Return the (X, Y) coordinate for the center point of the cell that contains the specified text.  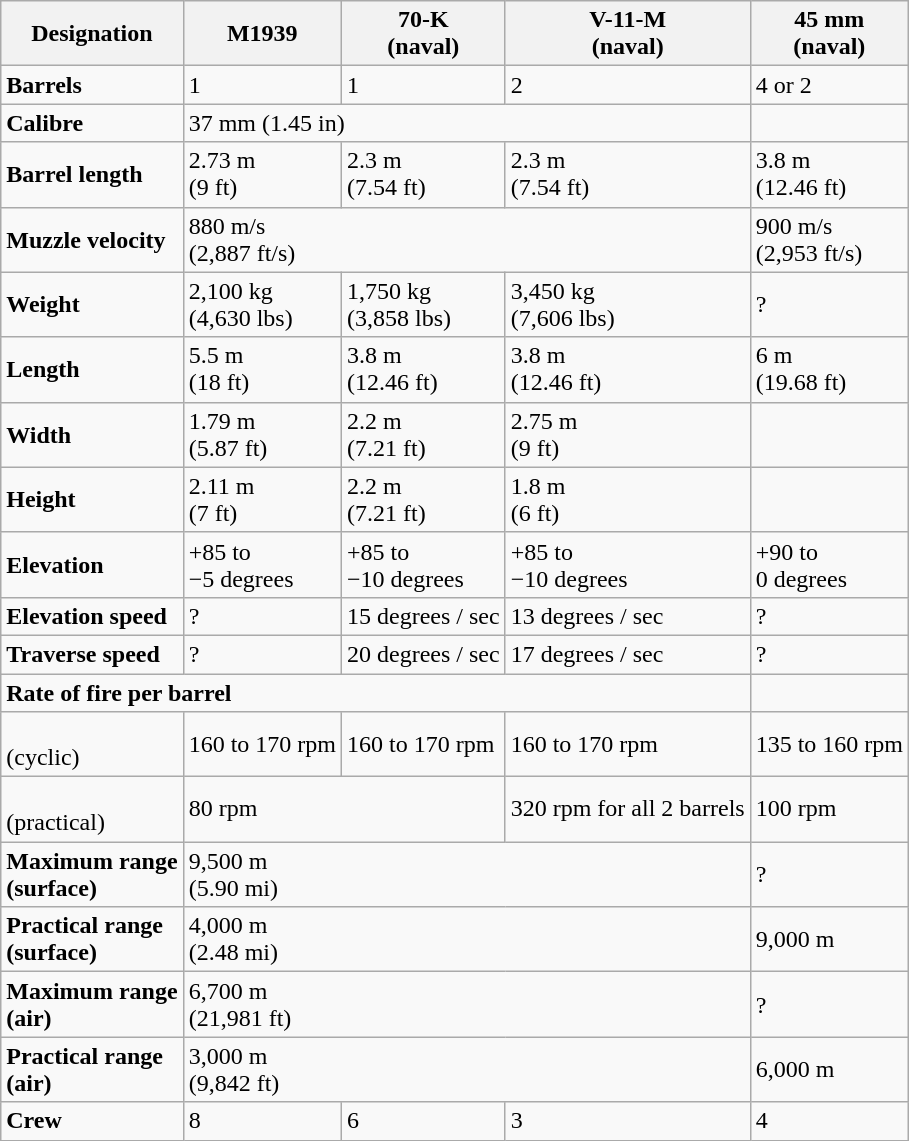
Crew (92, 1121)
2 (628, 85)
1.79 m (5.87 ft) (262, 434)
Rate of fire per barrel (376, 693)
9,500 m (5.90 mi) (466, 874)
6,700 m (21,981 ft) (466, 1004)
Elevation (92, 564)
1,750 kg (3,858 lbs) (424, 304)
17 degrees / sec (628, 654)
45 mm(naval) (829, 34)
3,000 m (9,842 ft) (466, 1070)
3,450 kg (7,606 lbs) (628, 304)
3 (628, 1121)
13 degrees / sec (628, 616)
9,000 m (829, 940)
Practical range (surface) (92, 940)
6,000 m (829, 1070)
5.5 m (18 ft) (262, 370)
4 (829, 1121)
(cyclic) (92, 744)
320 rpm for all 2 barrels (628, 810)
Length (92, 370)
Calibre (92, 123)
70-K(naval) (424, 34)
6 (424, 1121)
Muzzle velocity (92, 240)
4,000 m (2.48 mi) (466, 940)
1.8 m (6 ft) (628, 500)
15 degrees / sec (424, 616)
Height (92, 500)
Barrel length (92, 174)
Traverse speed (92, 654)
37 mm (1.45 in) (466, 123)
8 (262, 1121)
Weight (92, 304)
Practical range (air) (92, 1070)
20 degrees / sec (424, 654)
100 rpm (829, 810)
(practical) (92, 810)
2.11 m (7 ft) (262, 500)
+90 to 0 degrees (829, 564)
900 m/s (2,953 ft/s) (829, 240)
4 or 2 (829, 85)
Maximum range (surface) (92, 874)
6 m (19.68 ft) (829, 370)
2,100 kg (4,630 lbs) (262, 304)
880 m/s (2,887 ft/s) (466, 240)
80 rpm (344, 810)
+85 to −5 degrees (262, 564)
2.75 m (9 ft) (628, 434)
Maximum range (air) (92, 1004)
Width (92, 434)
2.73 m (9 ft) (262, 174)
135 to 160 rpm (829, 744)
V-11-M(naval) (628, 34)
Designation (92, 34)
Elevation speed (92, 616)
Barrels (92, 85)
M1939 (262, 34)
